Detect which cell encompasses the target text, then output its [x, y] center coordinate. 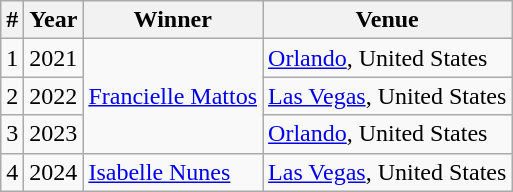
4 [12, 172]
Winner [173, 20]
2024 [54, 172]
Francielle Mattos [173, 96]
2023 [54, 134]
# [12, 20]
1 [12, 58]
Isabelle Nunes [173, 172]
Venue [388, 20]
3 [12, 134]
2 [12, 96]
Year [54, 20]
2021 [54, 58]
2022 [54, 96]
